Determine the [x, y] coordinate at the center of the cell enclosing the given text.  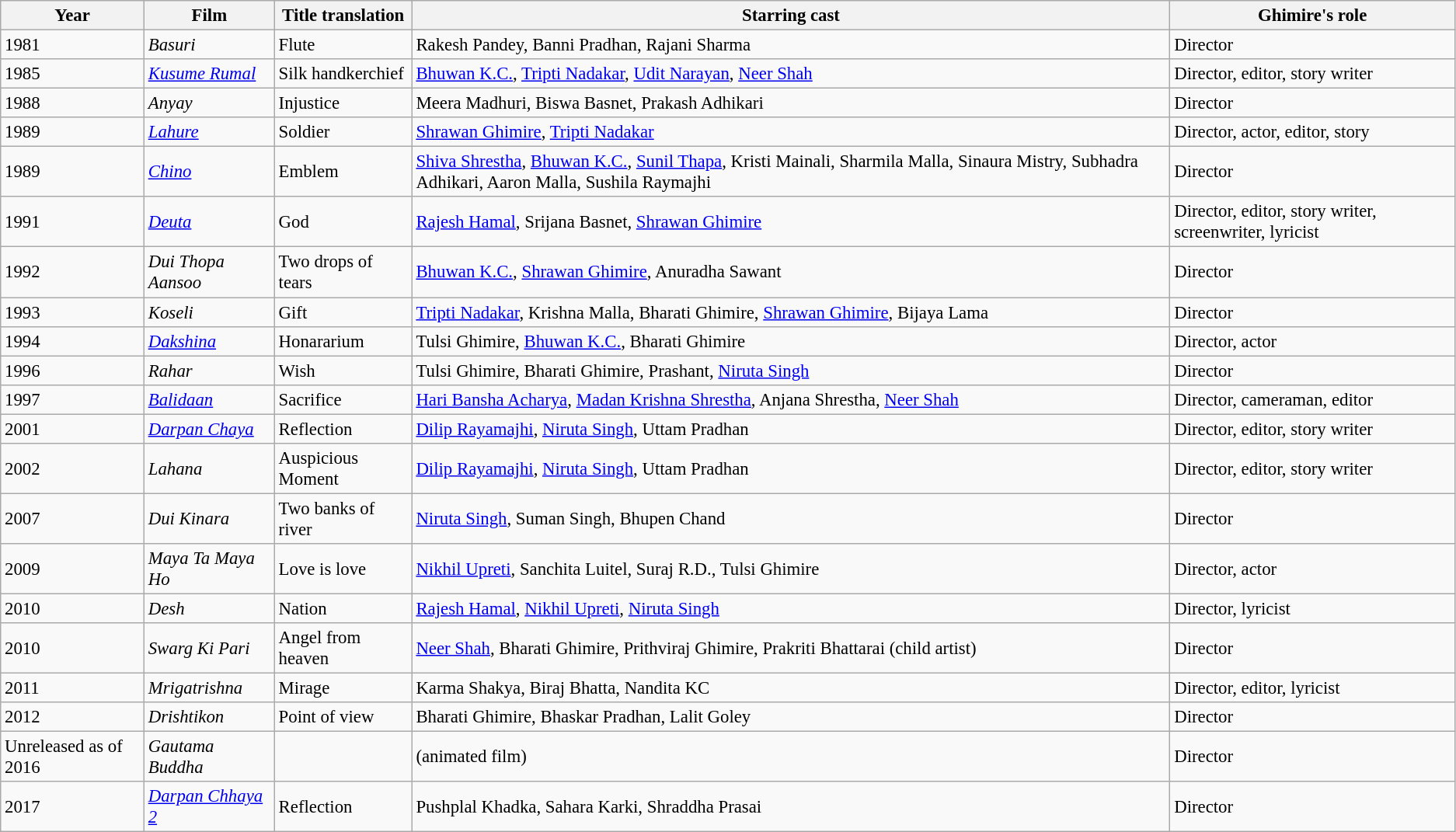
God [343, 222]
Koseli [209, 312]
Lahana [209, 469]
2012 [73, 717]
Hari Bansha Acharya, Madan Krishna Shrestha, Anjana Shrestha, Neer Shah [791, 399]
Anyay [209, 103]
Rahar [209, 371]
Director, editor, story writer, screenwriter, lyricist [1313, 222]
Kusume Rumal [209, 74]
Injustice [343, 103]
2011 [73, 688]
Gautama Buddha [209, 757]
Shiva Shrestha, Bhuwan K.C., Sunil Thapa, Kristi Mainali, Sharmila Malla, Sinaura Mistry, Subhadra Adhikari, Aaron Malla, Sushila Raymajhi [791, 172]
1991 [73, 222]
Desh [209, 608]
Bharati Ghimire, Bhaskar Pradhan, Lalit Goley [791, 717]
Year [73, 16]
Love is love [343, 569]
Director, actor, editor, story [1313, 132]
Rajesh Hamal, Srijana Basnet, Shrawan Ghimire [791, 222]
2017 [73, 806]
Swarg Ki Pari [209, 648]
Meera Madhuri, Biswa Basnet, Prakash Adhikari [791, 103]
Two drops of tears [343, 272]
Director, cameraman, editor [1313, 399]
Two banks of river [343, 519]
2001 [73, 429]
Pushplal Khadka, Sahara Karki, Shraddha Prasai [791, 806]
Mrigatrishna [209, 688]
Darpan Chaya [209, 429]
Sacrifice [343, 399]
1992 [73, 272]
Neer Shah, Bharati Ghimire, Prithviraj Ghimire, Prakriti Bhattarai (child artist) [791, 648]
1993 [73, 312]
Darpan Chhaya 2 [209, 806]
Unreleased as of 2016 [73, 757]
Dui Kinara [209, 519]
1997 [73, 399]
1985 [73, 74]
Balidaan [209, 399]
Gift [343, 312]
2009 [73, 569]
Chino [209, 172]
2007 [73, 519]
Shrawan Ghimire, Tripti Nadakar [791, 132]
Auspicious Moment [343, 469]
Bhuwan K.C., Tripti Nadakar, Udit Narayan, Neer Shah [791, 74]
Tulsi Ghimire, Bhuwan K.C., Bharati Ghimire [791, 341]
Nikhil Upreti, Sanchita Luitel, Suraj R.D., Tulsi Ghimire [791, 569]
Maya Ta Maya Ho [209, 569]
Wish [343, 371]
Point of view [343, 717]
Dui Thopa Aansoo [209, 272]
Niruta Singh, Suman Singh, Bhupen Chand [791, 519]
Soldier [343, 132]
Rakesh Pandey, Banni Pradhan, Rajani Sharma [791, 45]
Tulsi Ghimire, Bharati Ghimire, Prashant, Niruta Singh [791, 371]
Honararium [343, 341]
1981 [73, 45]
(animated film) [791, 757]
Angel from heaven [343, 648]
1988 [73, 103]
Director, editor, lyricist [1313, 688]
Starring cast [791, 16]
Tripti Nadakar, Krishna Malla, Bharati Ghimire, Shrawan Ghimire, Bijaya Lama [791, 312]
Nation [343, 608]
Ghimire's role [1313, 16]
Karma Shakya, Biraj Bhatta, Nandita KC [791, 688]
Dakshina [209, 341]
Title translation [343, 16]
Film [209, 16]
Bhuwan K.C., Shrawan Ghimire, Anuradha Sawant [791, 272]
Emblem [343, 172]
Silk handkerchief [343, 74]
Basuri [209, 45]
Mirage [343, 688]
Drishtikon [209, 717]
Director, lyricist [1313, 608]
Deuta [209, 222]
Rajesh Hamal, Nikhil Upreti, Niruta Singh [791, 608]
2002 [73, 469]
1994 [73, 341]
1996 [73, 371]
Lahure [209, 132]
Flute [343, 45]
